Determine the [X, Y] coordinate at the center of the cell enclosing the given text.  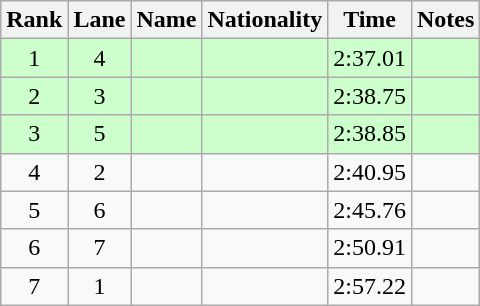
Name [166, 20]
2:38.75 [370, 96]
2:40.95 [370, 172]
2:37.01 [370, 58]
2:45.76 [370, 210]
Notes [445, 20]
Rank [34, 20]
2:57.22 [370, 286]
Time [370, 20]
Lane [100, 20]
2:38.85 [370, 134]
Nationality [265, 20]
2:50.91 [370, 248]
